Provide the (X, Y) coordinate of the cell's center where the given text is located.  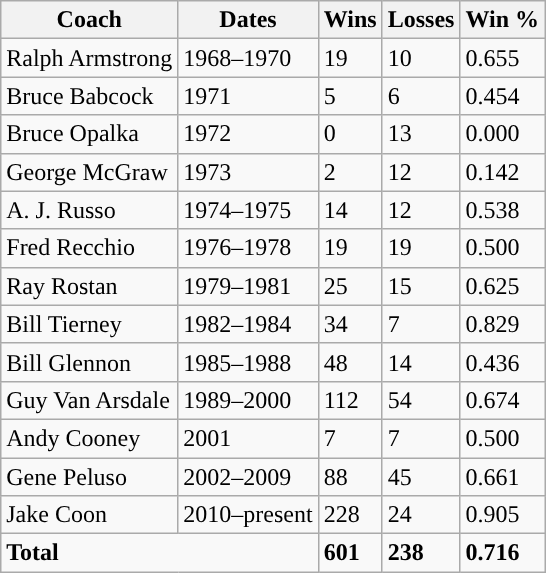
2002–2009 (248, 477)
1982–1984 (248, 324)
1968–1970 (248, 58)
George McGraw (90, 172)
112 (350, 400)
0.625 (502, 286)
0.000 (502, 134)
1974–1975 (248, 210)
54 (421, 400)
0.661 (502, 477)
Total (160, 553)
Ralph Armstrong (90, 58)
10 (421, 58)
2001 (248, 438)
Jake Coon (90, 515)
6 (421, 96)
Losses (421, 20)
Coach (90, 20)
34 (350, 324)
Bruce Opalka (90, 134)
1971 (248, 96)
1985–1988 (248, 362)
Gene Peluso (90, 477)
0 (350, 134)
Bill Glennon (90, 362)
Win % (502, 20)
0.454 (502, 96)
228 (350, 515)
1979–1981 (248, 286)
0.142 (502, 172)
2 (350, 172)
0.436 (502, 362)
25 (350, 286)
Wins (350, 20)
Dates (248, 20)
1976–1978 (248, 248)
88 (350, 477)
45 (421, 477)
15 (421, 286)
1972 (248, 134)
1973 (248, 172)
0.655 (502, 58)
Fred Recchio (90, 248)
238 (421, 553)
1989–2000 (248, 400)
A. J. Russo (90, 210)
Bill Tierney (90, 324)
0.674 (502, 400)
2010–present (248, 515)
Andy Cooney (90, 438)
0.716 (502, 553)
Guy Van Arsdale (90, 400)
0.538 (502, 210)
Ray Rostan (90, 286)
Bruce Babcock (90, 96)
601 (350, 553)
48 (350, 362)
5 (350, 96)
13 (421, 134)
0.829 (502, 324)
24 (421, 515)
0.905 (502, 515)
